From the cell containing the given text, extract its center point as (X, Y) coordinate. 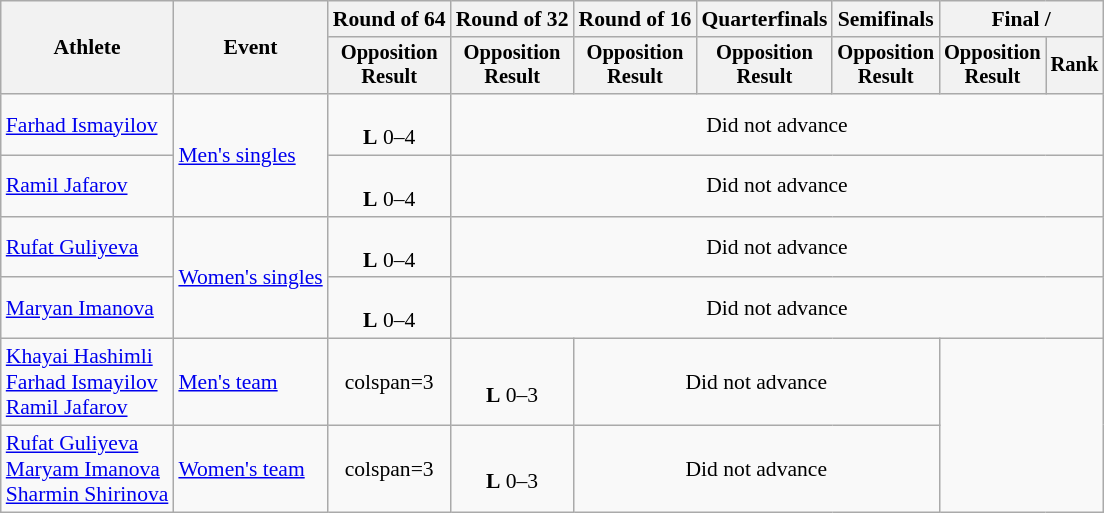
Women's team (250, 470)
Women's singles (250, 278)
Men's singles (250, 155)
Rufat Guliyeva (88, 248)
Round of 32 (512, 19)
Khayai HashimliFarhad IsmayilovRamil Jafarov (88, 382)
Athlete (88, 48)
Semifinals (886, 19)
Maryan Imanova (88, 308)
Rank (1075, 66)
Quarterfinals (764, 19)
Rufat GuliyevaMaryam ImanovaSharmin Shirinova (88, 470)
Event (250, 48)
Ramil Jafarov (88, 186)
Round of 16 (636, 19)
Final / (1021, 19)
Men's team (250, 382)
Farhad Ismayilov (88, 124)
Round of 64 (390, 19)
